Detect which cell encompasses the target text, then output its (X, Y) center coordinate. 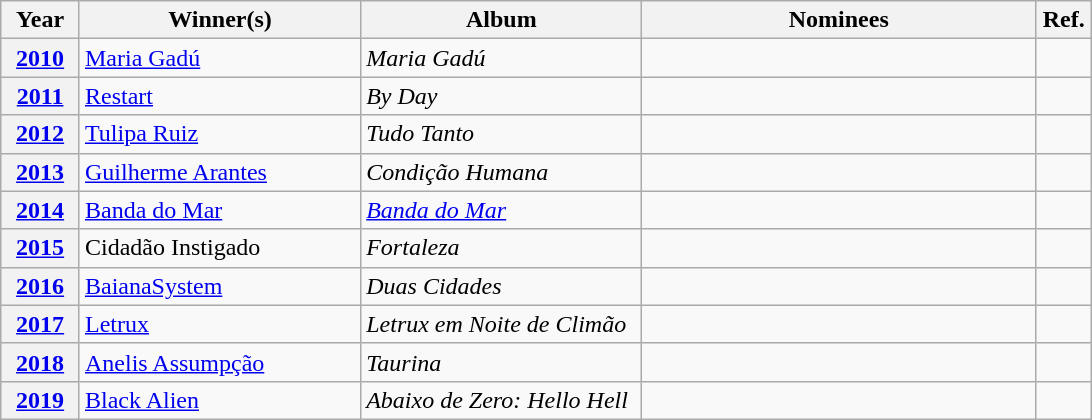
By Day (502, 96)
Letrux (220, 324)
2013 (40, 172)
2016 (40, 286)
Black Alien (220, 400)
Fortaleza (502, 248)
2017 (40, 324)
2012 (40, 134)
2019 (40, 400)
Nominees (839, 20)
Ref. (1064, 20)
2011 (40, 96)
Tulipa Ruiz (220, 134)
Tudo Tanto (502, 134)
Cidadão Instigado (220, 248)
Taurina (502, 362)
2015 (40, 248)
2014 (40, 210)
BaianaSystem (220, 286)
Winner(s) (220, 20)
Condição Humana (502, 172)
2018 (40, 362)
Year (40, 20)
Album (502, 20)
Letrux em Noite de Climão (502, 324)
Guilherme Arantes (220, 172)
2010 (40, 58)
Restart (220, 96)
Duas Cidades (502, 286)
Anelis Assumpção (220, 362)
Abaixo de Zero: Hello Hell (502, 400)
